Determine the [X, Y] coordinate at the center of the cell enclosing the given text.  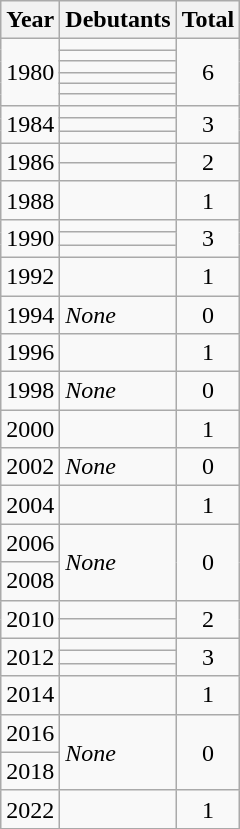
1994 [30, 315]
2000 [30, 429]
2002 [30, 467]
2010 [30, 619]
2018 [30, 771]
1998 [30, 391]
2006 [30, 543]
Total [208, 20]
1986 [30, 162]
2014 [30, 695]
2004 [30, 505]
Year [30, 20]
2016 [30, 733]
1988 [30, 200]
2008 [30, 581]
2012 [30, 657]
1980 [30, 72]
1992 [30, 276]
1984 [30, 124]
1996 [30, 353]
1990 [30, 238]
2022 [30, 809]
6 [208, 72]
Debutants [118, 20]
